Pinpoint the cell where the given text exists, returning its [X, Y] midpoint coordinate. 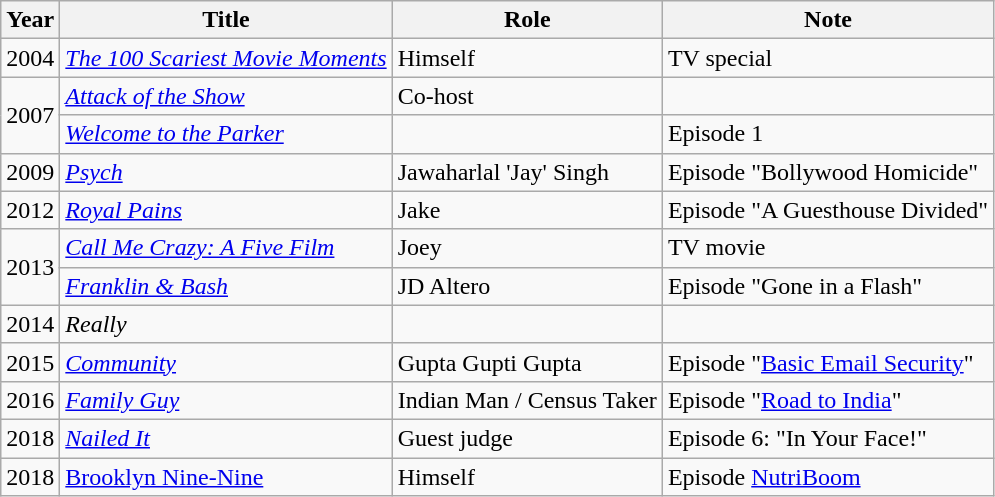
Episode "A Guesthouse Divided" [828, 210]
Brooklyn Nine-Nine [226, 477]
2012 [30, 210]
Call Me Crazy: A Five Film [226, 248]
Welcome to the Parker [226, 134]
Really [226, 324]
Episode 6: "In Your Face!" [828, 438]
TV movie [828, 248]
2009 [30, 172]
Note [828, 20]
Co-host [527, 96]
Gupta Gupti Gupta [527, 362]
Attack of the Show [226, 96]
Episode 1 [828, 134]
Episode "Bollywood Homicide" [828, 172]
Joey [527, 248]
2007 [30, 115]
Role [527, 20]
The 100 Scariest Movie Moments [226, 58]
Psych [226, 172]
Guest judge [527, 438]
JD Altero [527, 286]
Indian Man / Census Taker [527, 400]
Episode "Gone in a Flash" [828, 286]
Title [226, 20]
Episode "Basic Email Security" [828, 362]
TV special [828, 58]
2016 [30, 400]
Family Guy [226, 400]
Royal Pains [226, 210]
Community [226, 362]
Jake [527, 210]
2013 [30, 267]
Episode "Road to India" [828, 400]
Franklin & Bash [226, 286]
Nailed It [226, 438]
2015 [30, 362]
Jawaharlal 'Jay' Singh [527, 172]
2004 [30, 58]
2014 [30, 324]
Episode NutriBoom [828, 477]
Year [30, 20]
